Locate the cell with the specified text and output its (X, Y) center coordinate. 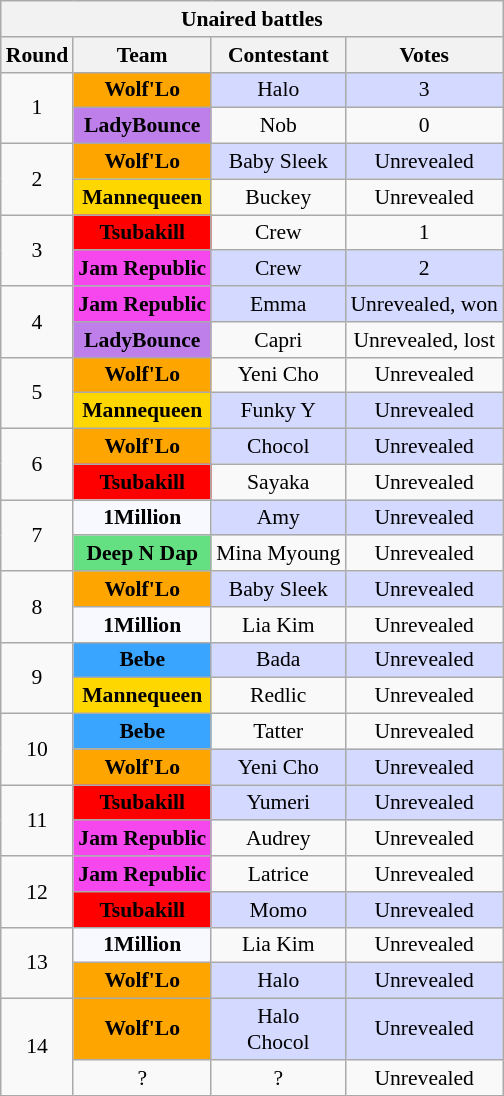
Redlic (278, 696)
Latrice (278, 874)
Audrey (278, 839)
Sayaka (278, 482)
8 (38, 606)
Unrevealed, won (424, 304)
10 (38, 750)
9 (38, 678)
Capri (278, 340)
Unaired battles (252, 19)
13 (38, 962)
Mina Myoung (278, 554)
Nob (278, 126)
Votes (424, 55)
14 (38, 1048)
Round (38, 55)
5 (38, 392)
6 (38, 464)
Bada (278, 660)
7 (38, 536)
Chocol (278, 447)
Funky Y (278, 411)
Deep N Dap (142, 554)
Halo Chocol (278, 1030)
Contestant (278, 55)
11 (38, 820)
0 (424, 126)
Team (142, 55)
12 (38, 892)
Amy (278, 518)
Momo (278, 910)
Yumeri (278, 803)
Tatter (278, 732)
Buckey (278, 197)
Unrevealed, lost (424, 340)
Emma (278, 304)
4 (38, 322)
